Capture the cell that displays the provided text and extract its (X, Y) central coordinate. 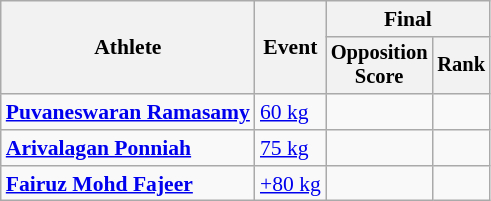
75 kg (290, 148)
Rank (461, 66)
OppositionScore (380, 66)
Event (290, 48)
Final (408, 19)
Arivalagan Ponniah (128, 148)
Puvaneswaran Ramasamy (128, 112)
Athlete (128, 48)
60 kg (290, 112)
